Find where the given text appears and provide that cell's center as [X, Y] coordinate. 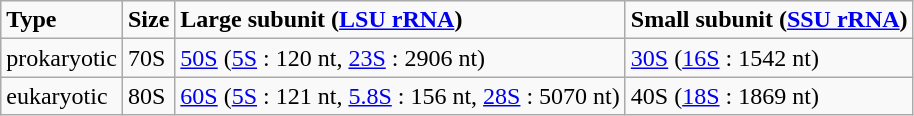
60S (5S : 121 nt, 5.8S : 156 nt, 28S : 5070 nt) [400, 96]
Large subunit (LSU rRNA) [400, 20]
40S (18S : 1869 nt) [769, 96]
Type [62, 20]
eukaryotic [62, 96]
Small subunit (SSU rRNA) [769, 20]
prokaryotic [62, 58]
80S [148, 96]
30S (16S : 1542 nt) [769, 58]
50S (5S : 120 nt, 23S : 2906 nt) [400, 58]
70S [148, 58]
Size [148, 20]
